Detect which cell encompasses the target text, then output its (x, y) center coordinate. 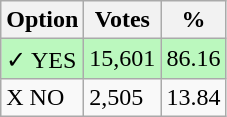
86.16 (194, 59)
X NO (42, 97)
Votes (122, 20)
13.84 (194, 97)
2,505 (122, 97)
% (194, 20)
15,601 (122, 59)
Option (42, 20)
✓ YES (42, 59)
